Scan for the cell matching the given text and deliver its [X, Y] coordinate at center. 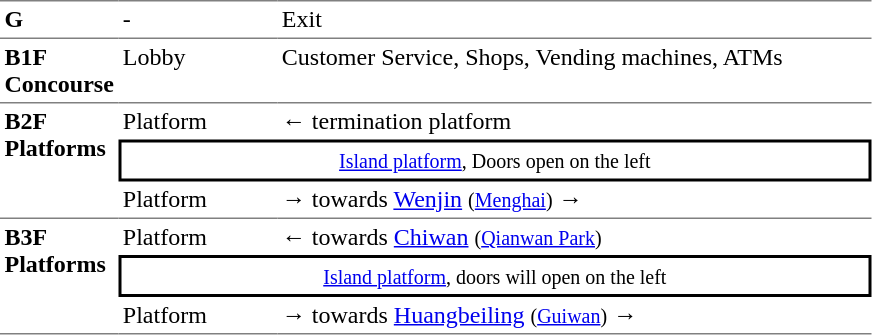
B1FConcourse [59, 71]
Customer Service, Shops, Vending machines, ATMs [574, 71]
Exit [574, 19]
B2FPlatforms [59, 162]
→ towards Wenjin (Menghai) → [574, 201]
G [59, 19]
← towards Chiwan (Qianwan Park) [574, 237]
Lobby [198, 71]
B3FPlatforms [59, 277]
← termination platform [574, 122]
Island platform, Doors open on the left [494, 161]
Island platform, doors will open on the left [494, 276]
- [198, 19]
→ towards Huangbeiling (Guiwan) → [574, 316]
